Scan for the cell matching the given text and deliver its (x, y) coordinate at center. 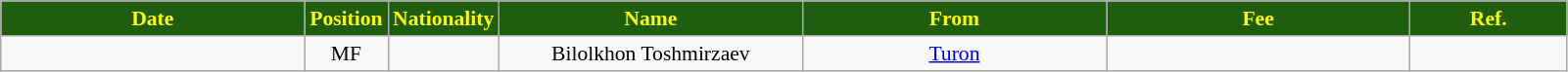
Fee (1259, 18)
Name (650, 18)
Bilolkhon Toshmirzaev (650, 54)
Turon (954, 54)
MF (347, 54)
Date (153, 18)
Nationality (443, 18)
Ref. (1489, 18)
From (954, 18)
Position (347, 18)
